Search for the cell housing the specified text and yield its (X, Y) center coordinate. 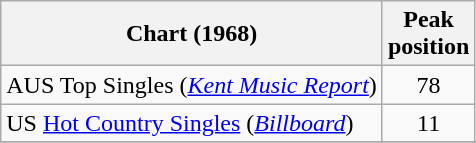
Chart (1968) (192, 34)
US Hot Country Singles (Billboard) (192, 123)
AUS Top Singles (Kent Music Report) (192, 85)
11 (428, 123)
Peakposition (428, 34)
78 (428, 85)
